Pinpoint the cell where the given text exists, returning its [X, Y] midpoint coordinate. 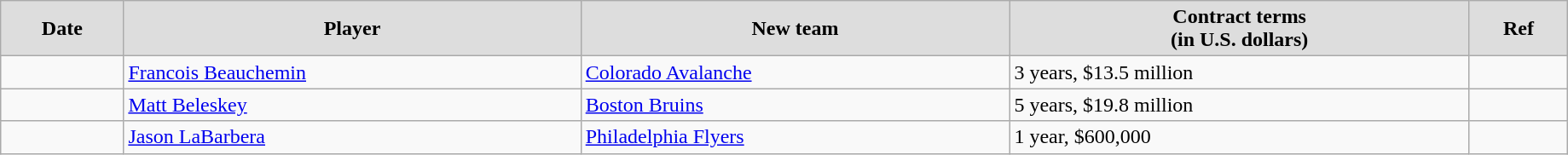
Jason LaBarbera [352, 137]
Colorado Avalanche [795, 72]
Date [62, 29]
Philadelphia Flyers [795, 137]
Matt Beleskey [352, 105]
Francois Beauchemin [352, 72]
Ref [1518, 29]
Player [352, 29]
3 years, $13.5 million [1240, 72]
5 years, $19.8 million [1240, 105]
1 year, $600,000 [1240, 137]
Boston Bruins [795, 105]
New team [795, 29]
Contract terms(in U.S. dollars) [1240, 29]
